Identify which cell holds the provided text, then report its (X, Y) central coordinate. 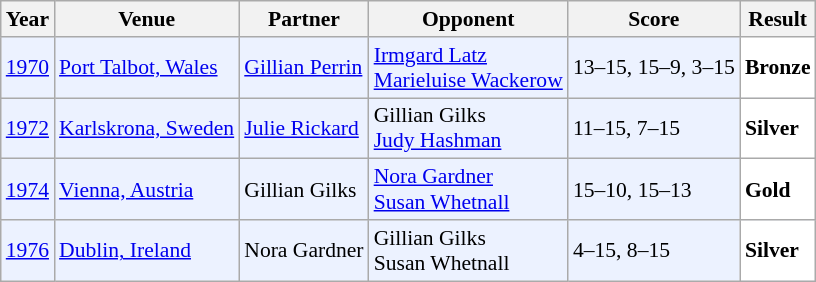
Gillian Perrin (304, 68)
Gillian Gilks Susan Whetnall (468, 250)
1974 (28, 190)
Irmgard Latz Marieluise Wackerow (468, 68)
Year (28, 19)
1972 (28, 128)
Bronze (778, 68)
Score (654, 19)
Vienna, Austria (146, 190)
Gillian Gilks (304, 190)
Port Talbot, Wales (146, 68)
Venue (146, 19)
Nora Gardner (304, 250)
1970 (28, 68)
Gillian Gilks Judy Hashman (468, 128)
15–10, 15–13 (654, 190)
4–15, 8–15 (654, 250)
1976 (28, 250)
Karlskrona, Sweden (146, 128)
Julie Rickard (304, 128)
11–15, 7–15 (654, 128)
Opponent (468, 19)
Partner (304, 19)
Result (778, 19)
Dublin, Ireland (146, 250)
Gold (778, 190)
Nora Gardner Susan Whetnall (468, 190)
13–15, 15–9, 3–15 (654, 68)
